Detect which cell encompasses the target text, then output its (x, y) center coordinate. 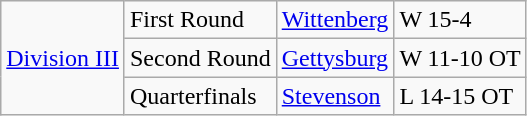
Wittenberg (335, 20)
W 11-10 OT (460, 58)
Stevenson (335, 96)
Second Round (200, 58)
Division III (63, 58)
Gettysburg (335, 58)
First Round (200, 20)
L 14-15 OT (460, 96)
Quarterfinals (200, 96)
W 15-4 (460, 20)
